Determine the (X, Y) coordinate at the center of the cell enclosing the given text.  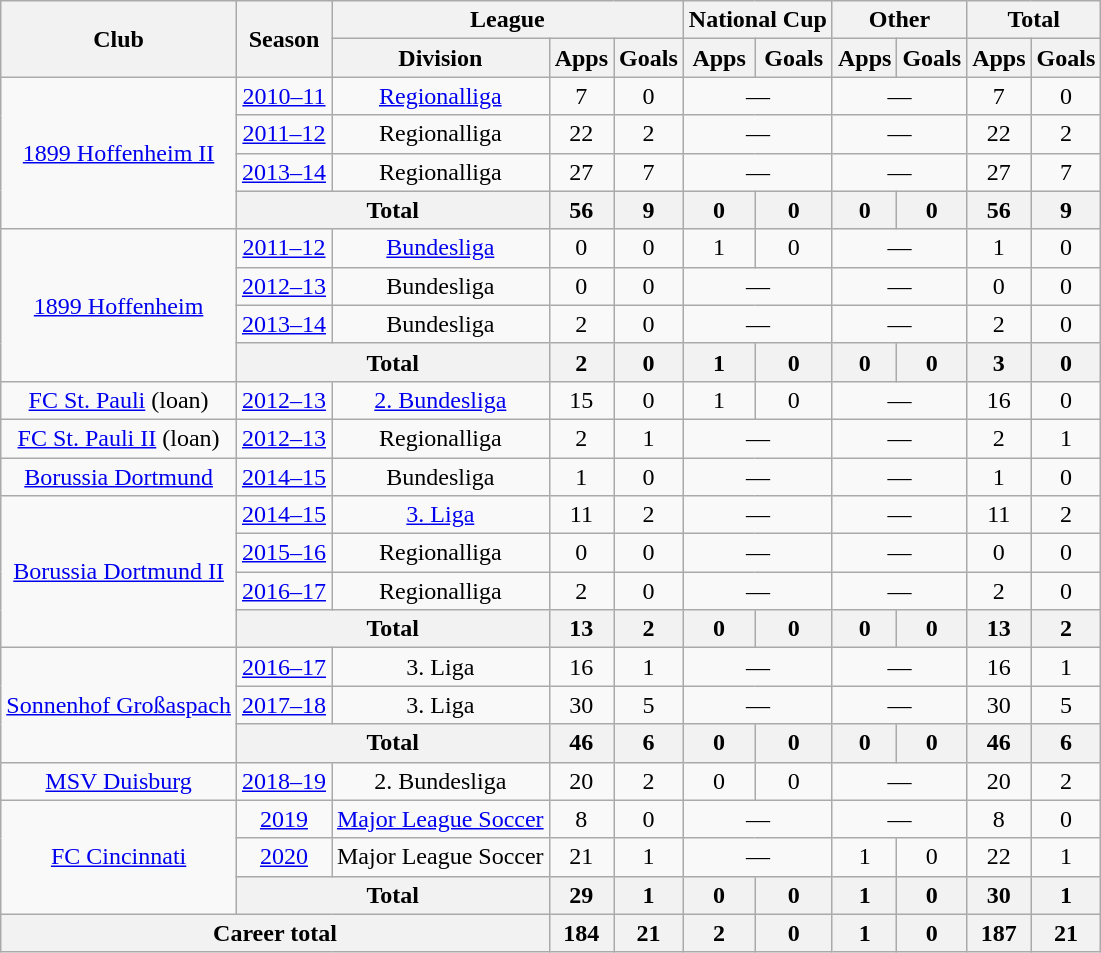
MSV Duisburg (119, 781)
2020 (284, 857)
Club (119, 39)
184 (581, 933)
15 (581, 400)
FC St. Pauli (loan) (119, 400)
1899 Hoffenheim II (119, 153)
Borussia Dortmund II (119, 572)
Borussia Dortmund (119, 477)
1899 Hoffenheim (119, 305)
Sonnenhof Großaspach (119, 705)
League (508, 20)
Division (441, 58)
2018–19 (284, 781)
FC St. Pauli II (loan) (119, 438)
2010–11 (284, 96)
3 (999, 362)
187 (999, 933)
29 (581, 895)
2017–18 (284, 705)
Season (284, 39)
2019 (284, 819)
National Cup (758, 20)
Career total (275, 933)
2015–16 (284, 553)
Other (899, 20)
FC Cincinnati (119, 857)
